Identify which cell holds the provided text, then report its [x, y] central coordinate. 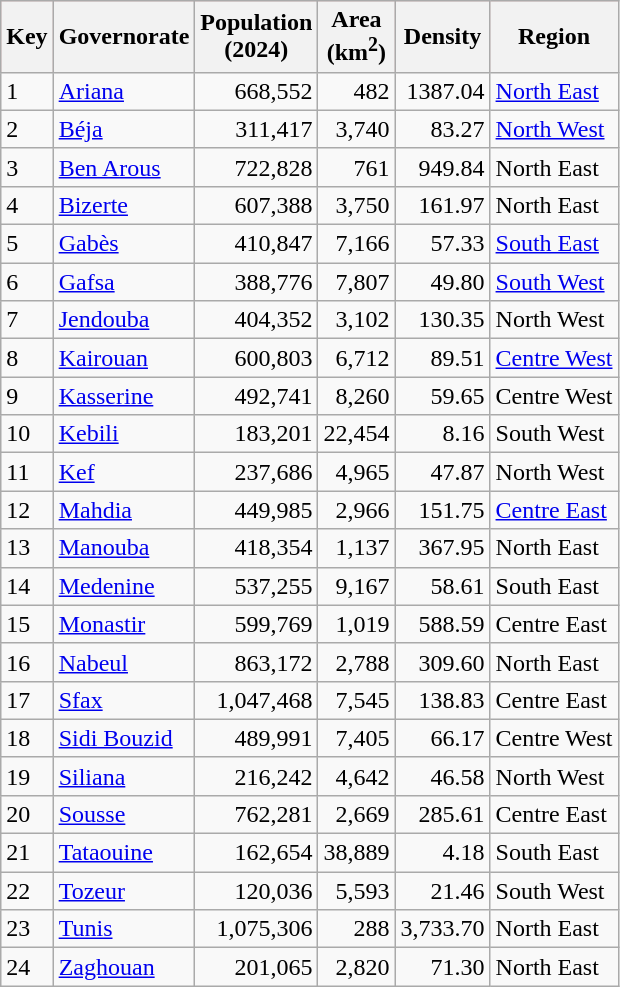
14 [27, 586]
12 [27, 510]
9,167 [356, 586]
Area(km2) [356, 37]
Gabès [124, 244]
16 [27, 662]
6 [27, 282]
Tunis [124, 929]
Monastir [124, 624]
5,593 [356, 891]
3,740 [356, 129]
216,242 [256, 776]
600,803 [256, 358]
71.30 [442, 967]
4.18 [442, 853]
388,776 [256, 282]
489,991 [256, 738]
1,137 [356, 548]
120,036 [256, 891]
482 [356, 91]
7,807 [356, 282]
22 [27, 891]
Density [442, 37]
722,828 [256, 167]
Bizerte [124, 205]
404,352 [256, 320]
Ben Arous [124, 167]
1,019 [356, 624]
Kef [124, 472]
162,654 [256, 853]
599,769 [256, 624]
4,965 [356, 472]
Region [554, 37]
Sousse [124, 814]
15 [27, 624]
Manouba [124, 548]
183,201 [256, 434]
Kebili [124, 434]
2,669 [356, 814]
4 [27, 205]
7 [27, 320]
Kairouan [124, 358]
Gafsa [124, 282]
Ariana [124, 91]
201,065 [256, 967]
Mahdia [124, 510]
3,102 [356, 320]
89.51 [442, 358]
418,354 [256, 548]
863,172 [256, 662]
1,075,306 [256, 929]
3 [27, 167]
2,788 [356, 662]
1387.04 [442, 91]
130.35 [442, 320]
Jendouba [124, 320]
4,642 [356, 776]
8,260 [356, 396]
18 [27, 738]
20 [27, 814]
Siliana [124, 776]
19 [27, 776]
58.61 [442, 586]
309.60 [442, 662]
23 [27, 929]
3,750 [356, 205]
46.58 [442, 776]
7,166 [356, 244]
311,417 [256, 129]
Nabeul [124, 662]
607,388 [256, 205]
49.80 [442, 282]
7,405 [356, 738]
Key [27, 37]
1 [27, 91]
492,741 [256, 396]
2,820 [356, 967]
237,686 [256, 472]
410,847 [256, 244]
449,985 [256, 510]
949.84 [442, 167]
8 [27, 358]
7,545 [356, 700]
762,281 [256, 814]
Tozeur [124, 891]
668,552 [256, 91]
2 [27, 129]
Sfax [124, 700]
Béja [124, 129]
59.65 [442, 396]
Sidi Bouzid [124, 738]
Medenine [124, 586]
Tataouine [124, 853]
5 [27, 244]
537,255 [256, 586]
3,733.70 [442, 929]
Governorate [124, 37]
288 [356, 929]
161.97 [442, 205]
17 [27, 700]
2,966 [356, 510]
588.59 [442, 624]
1,047,468 [256, 700]
151.75 [442, 510]
11 [27, 472]
24 [27, 967]
367.95 [442, 548]
Zaghouan [124, 967]
Kasserine [124, 396]
83.27 [442, 129]
138.83 [442, 700]
66.17 [442, 738]
8.16 [442, 434]
57.33 [442, 244]
21 [27, 853]
761 [356, 167]
47.87 [442, 472]
38,889 [356, 853]
285.61 [442, 814]
6,712 [356, 358]
9 [27, 396]
10 [27, 434]
21.46 [442, 891]
Population(2024) [256, 37]
13 [27, 548]
22,454 [356, 434]
